Output the [x, y] coordinate of the center of the cell containing the given text.  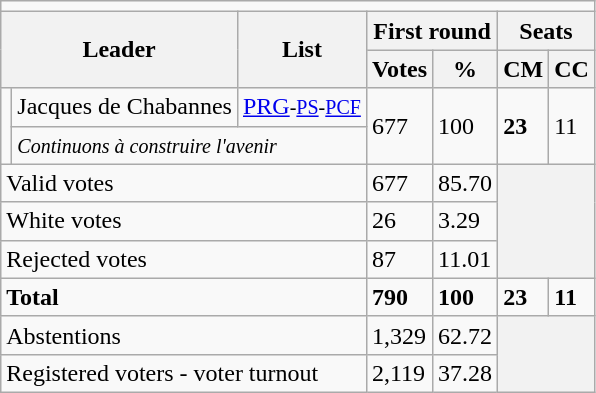
Seats [546, 31]
List [302, 50]
% [466, 69]
62.72 [466, 335]
Total [184, 297]
Votes [399, 69]
87 [399, 259]
Rejected votes [184, 259]
Abstentions [184, 335]
CC [572, 69]
26 [399, 221]
37.28 [466, 373]
White votes [184, 221]
Leader [120, 50]
3.29 [466, 221]
790 [399, 297]
Valid votes [184, 183]
Registered voters - voter turnout [184, 373]
11.01 [466, 259]
First round [432, 31]
CM [524, 69]
2,119 [399, 373]
Jacques de Chabannes [125, 107]
85.70 [466, 183]
1,329 [399, 335]
Continuons à construire l'avenir [190, 145]
PRG-PS-PCF [302, 107]
